Return the [X, Y] coordinate for the center point of the cell that contains the specified text.  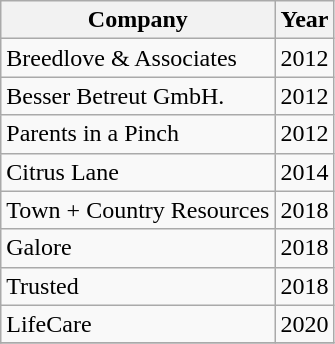
Breedlove & Associates [138, 58]
2014 [304, 172]
Besser Betreut GmbH. [138, 96]
Citrus Lane [138, 172]
Galore [138, 248]
2020 [304, 324]
Trusted [138, 286]
Company [138, 20]
Year [304, 20]
Town + Country Resources [138, 210]
Parents in a Pinch [138, 134]
LifeCare [138, 324]
